Scan for the cell matching the given text and deliver its (x, y) coordinate at center. 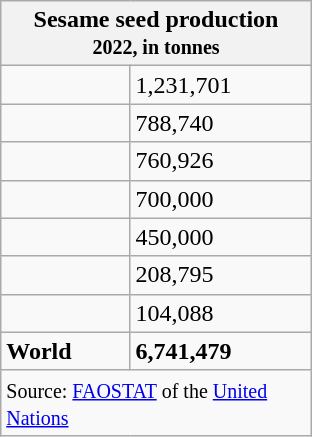
6,741,479 (220, 351)
450,000 (220, 237)
Source: FAOSTAT of the United Nations (156, 402)
788,740 (220, 123)
700,000 (220, 199)
760,926 (220, 161)
World (66, 351)
Sesame seed production2022, in tonnes (156, 34)
1,231,701 (220, 85)
104,088 (220, 313)
208,795 (220, 275)
